Locate the cell with the specified text and output its (x, y) center coordinate. 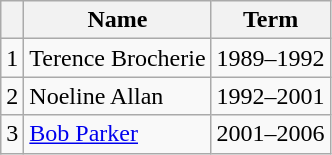
Term (270, 20)
Bob Parker (118, 134)
1 (12, 58)
1992–2001 (270, 96)
3 (12, 134)
Terence Brocherie (118, 58)
Name (118, 20)
1989–1992 (270, 58)
2001–2006 (270, 134)
Noeline Allan (118, 96)
2 (12, 96)
